Identify which cell holds the provided text, then report its (X, Y) central coordinate. 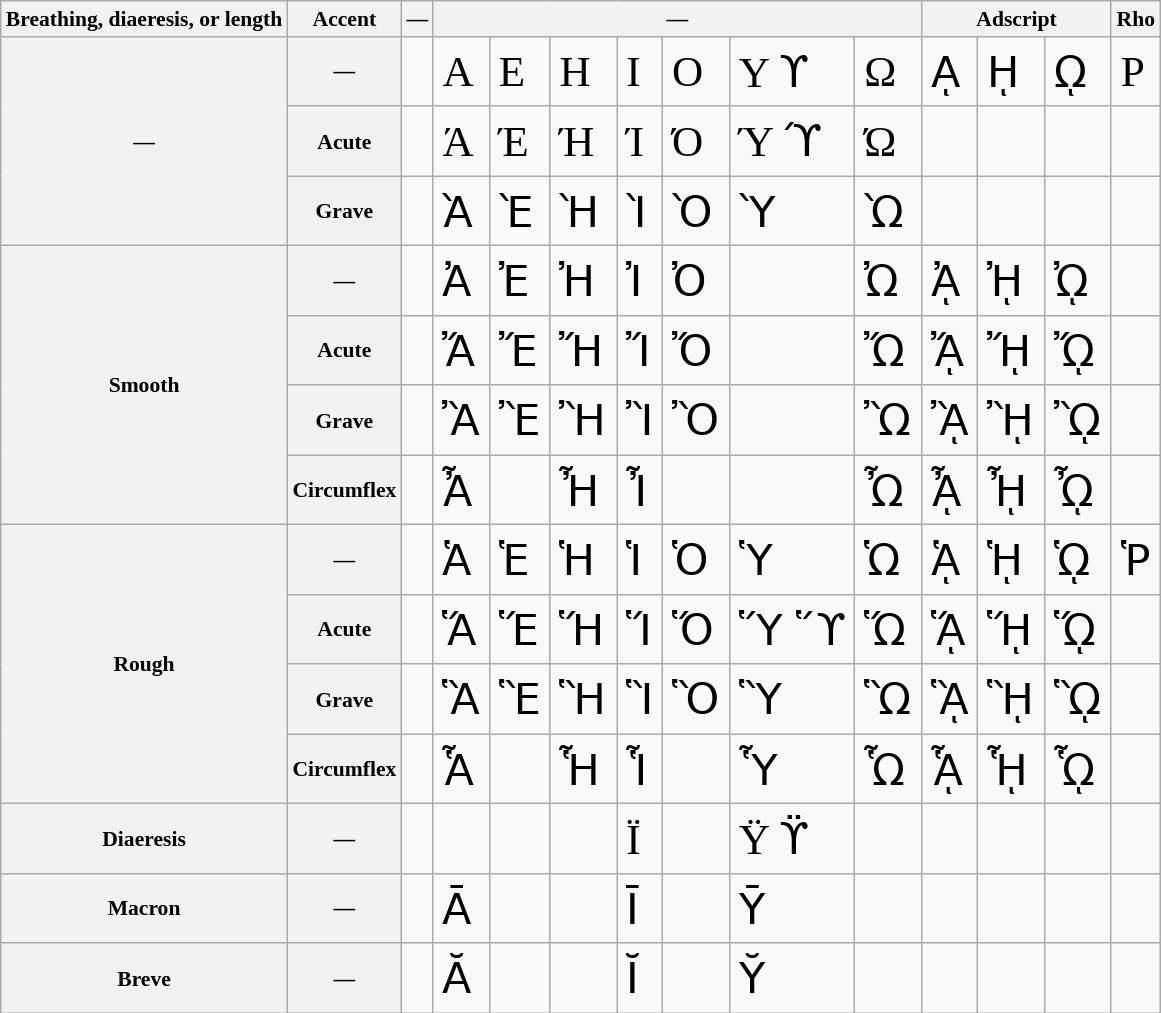
Diaeresis (144, 838)
Ἢ (584, 420)
Rough (144, 664)
ᾮ (1078, 490)
Ἆ (461, 490)
Ὄ (696, 350)
Ῥ (1136, 559)
Ὂ (696, 420)
Smooth (144, 384)
Ἥ (584, 629)
Ά (461, 141)
Ι (640, 71)
Ἄ (461, 350)
Rho (1136, 19)
ᾝ (1012, 629)
Ὀ (696, 280)
Ό (696, 141)
Ή (584, 141)
Ἷ (640, 769)
Ὰ (461, 211)
Ἲ (640, 420)
ᾌ (950, 350)
Ὗ (792, 769)
Ἣ (584, 699)
Ὢ (888, 420)
ᾊ (950, 420)
Ὣ (888, 699)
ᾩ (1078, 559)
Ὥ (888, 629)
Ί (640, 141)
Η (584, 71)
ᾪ (1078, 420)
Ὼ (888, 211)
Ε (520, 71)
ᾎ (950, 490)
Ὁ (696, 559)
Ἱ (640, 559)
Ο (696, 71)
Ἃ (461, 699)
Ἧ (584, 769)
Ἑ (520, 559)
Ἵ (640, 629)
Ἴ (640, 350)
Ὸ (696, 211)
Ἔ (520, 350)
ᾙ (1012, 559)
ᾬ (1078, 350)
Ϋ ϔ (792, 838)
Ϊ (640, 838)
Ῐ (640, 978)
Ῡ (792, 908)
Ἤ (584, 350)
Ἒ (520, 420)
Ἶ (640, 490)
Ὤ (888, 350)
Ᾱ (461, 908)
ᾟ (1012, 769)
Ὕ ῞ϒ (792, 629)
Ἕ (520, 629)
ῼ (1078, 71)
Breathing, diaeresis, or length (144, 19)
Ἅ (461, 629)
ᾞ (1012, 490)
Adscript (1017, 19)
Ὅ (696, 629)
Ἳ (640, 699)
ᾈ (950, 280)
Ἦ (584, 490)
ᾭ (1078, 629)
Ἐ (520, 280)
Ἀ (461, 280)
Α (461, 71)
Ᾰ (461, 978)
Ἇ (461, 769)
ᾼ (950, 71)
Υ ϒ (792, 71)
Ἁ (461, 559)
Ύ ϓ (792, 141)
Breve (144, 978)
Ὲ (520, 211)
Ρ (1136, 71)
Έ (520, 141)
Ἰ (640, 280)
Ὑ (792, 559)
Ἂ (461, 420)
ᾘ (1012, 280)
Ώ (888, 141)
Ὡ (888, 559)
Accent (344, 19)
ᾉ (950, 559)
Ἓ (520, 699)
Ὧ (888, 769)
Ἡ (584, 559)
ῌ (1012, 71)
Ῑ (640, 908)
ᾫ (1078, 699)
ᾚ (1012, 420)
Ὓ (792, 699)
ᾨ (1078, 280)
Ὺ (792, 211)
ᾛ (1012, 699)
ᾏ (950, 769)
ᾯ (1078, 769)
Ὃ (696, 699)
Macron (144, 908)
Ὶ (640, 211)
ᾜ (1012, 350)
ᾋ (950, 699)
Ω (888, 71)
Ῠ (792, 978)
Ὦ (888, 490)
ᾍ (950, 629)
Ὠ (888, 280)
Ἠ (584, 280)
Ὴ (584, 211)
